From the cell containing the given text, extract its center point as (X, Y) coordinate. 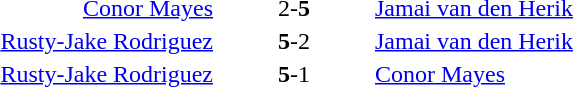
5-2 (294, 41)
